Capture the cell that displays the provided text and extract its (X, Y) central coordinate. 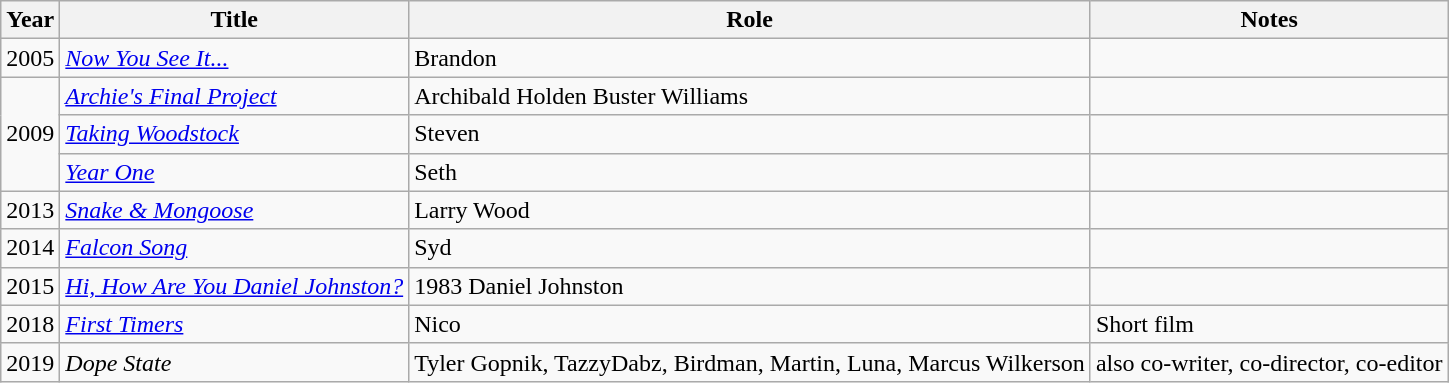
Hi, How Are You Daniel Johnston? (234, 286)
2019 (30, 362)
Dope State (234, 362)
Nico (750, 324)
Syd (750, 248)
Tyler Gopnik, TazzyDabz, Birdman, Martin, Luna, Marcus Wilkerson (750, 362)
2013 (30, 210)
also co-writer, co-director, co-editor (1269, 362)
Brandon (750, 58)
2018 (30, 324)
Taking Woodstock (234, 134)
Larry Wood (750, 210)
2014 (30, 248)
Now You See It... (234, 58)
Title (234, 20)
Year (30, 20)
Short film (1269, 324)
First Timers (234, 324)
Archie's Final Project (234, 96)
Snake & Mongoose (234, 210)
Role (750, 20)
2005 (30, 58)
Seth (750, 172)
Year One (234, 172)
Archibald Holden Buster Williams (750, 96)
Falcon Song (234, 248)
2015 (30, 286)
Steven (750, 134)
Notes (1269, 20)
1983 Daniel Johnston (750, 286)
2009 (30, 134)
